Provide the (x, y) coordinate of the cell's center where the given text is located.  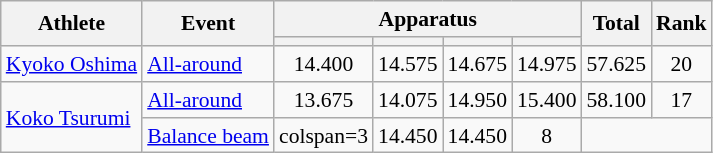
15.400 (546, 100)
57.625 (616, 64)
14.075 (408, 100)
14.575 (408, 64)
14.400 (324, 64)
13.675 (324, 100)
58.100 (616, 100)
Rank (682, 24)
Athlete (72, 24)
14.675 (478, 64)
20 (682, 64)
Apparatus (428, 19)
14.950 (478, 100)
Total (616, 24)
Event (208, 24)
Koko Tsurumi (72, 118)
17 (682, 100)
14.975 (546, 64)
Kyoko Oshima (72, 64)
